Locate the cell with the specified text and output its [x, y] center coordinate. 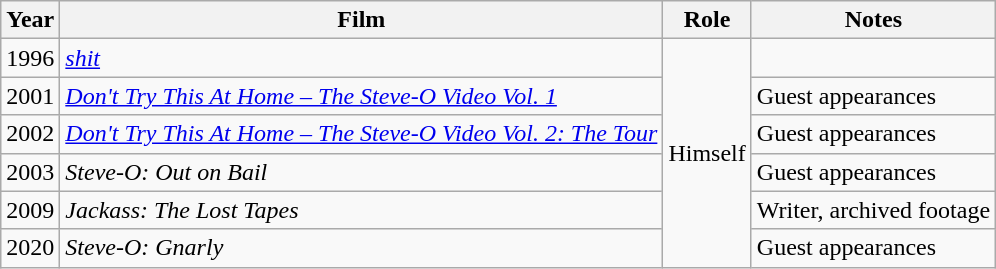
Steve-O: Out on Bail [362, 172]
Himself [707, 153]
Steve-O: Gnarly [362, 248]
2003 [30, 172]
2002 [30, 134]
2001 [30, 96]
2020 [30, 248]
shit [362, 58]
Don't Try This At Home – The Steve-O Video Vol. 2: The Tour [362, 134]
Writer, archived footage [873, 210]
Notes [873, 20]
Jackass: The Lost Tapes [362, 210]
Role [707, 20]
Year [30, 20]
Film [362, 20]
1996 [30, 58]
2009 [30, 210]
Don't Try This At Home – The Steve-O Video Vol. 1 [362, 96]
